Detect which cell encompasses the target text, then output its (X, Y) center coordinate. 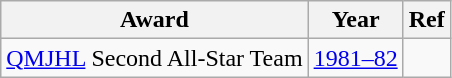
Year (356, 20)
1981–82 (356, 58)
Ref (426, 20)
Award (154, 20)
QMJHL Second All-Star Team (154, 58)
